Locate the cell with the specified text and output its (x, y) center coordinate. 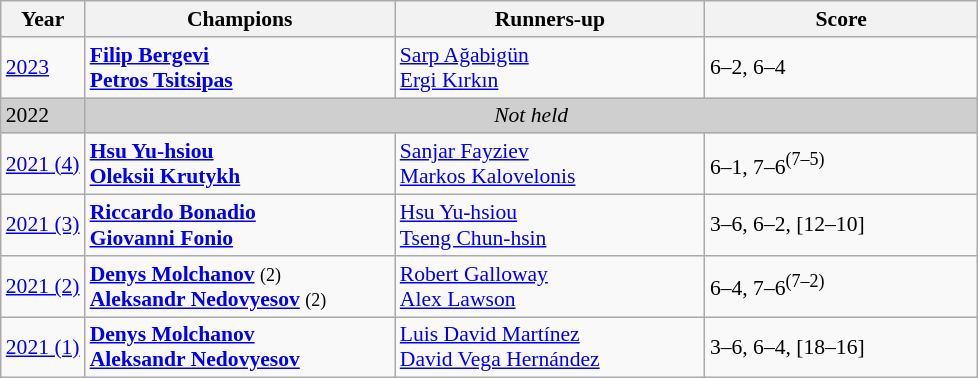
Luis David Martínez David Vega Hernández (550, 348)
2023 (43, 68)
6–2, 6–4 (842, 68)
Not held (532, 116)
3–6, 6–2, [12–10] (842, 226)
Sarp Ağabigün Ergi Kırkın (550, 68)
Riccardo Bonadio Giovanni Fonio (240, 226)
Denys Molchanov (2) Aleksandr Nedovyesov (2) (240, 286)
2021 (1) (43, 348)
2021 (4) (43, 164)
3–6, 6–4, [18–16] (842, 348)
Year (43, 19)
Score (842, 19)
6–1, 7–6(7–5) (842, 164)
Filip Bergevi Petros Tsitsipas (240, 68)
6–4, 7–6(7–2) (842, 286)
2021 (2) (43, 286)
2022 (43, 116)
Sanjar Fayziev Markos Kalovelonis (550, 164)
Denys Molchanov Aleksandr Nedovyesov (240, 348)
Hsu Yu-hsiou Tseng Chun-hsin (550, 226)
Champions (240, 19)
Robert Galloway Alex Lawson (550, 286)
Runners-up (550, 19)
Hsu Yu-hsiou Oleksii Krutykh (240, 164)
2021 (3) (43, 226)
